Search for the cell housing the specified text and yield its (x, y) center coordinate. 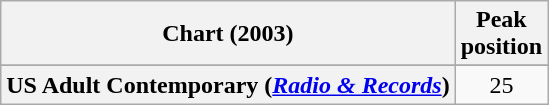
US Adult Contemporary (Radio & Records) (228, 85)
25 (501, 85)
Chart (2003) (228, 34)
Peakposition (501, 34)
